For the text-containing cell, return its midpoint in (X, Y) coordinate format. 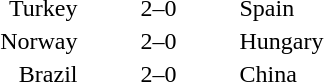
2–0 (158, 41)
